Provide the (X, Y) coordinate of the cell's center where the given text is located.  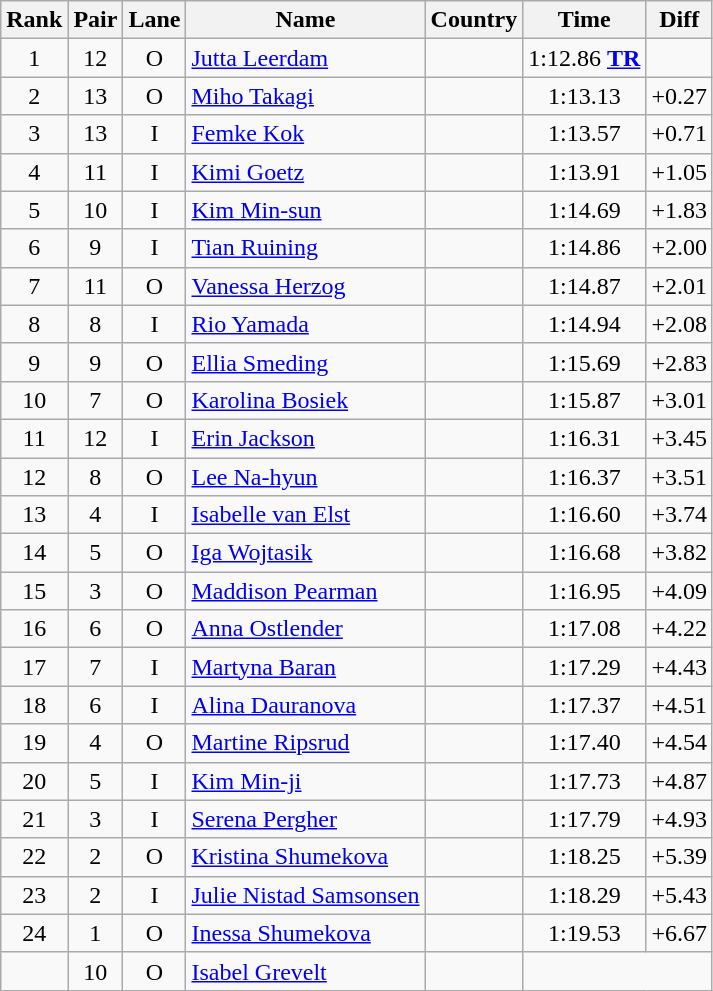
Rio Yamada (306, 324)
1:14.87 (584, 286)
1:16.95 (584, 591)
Tian Ruining (306, 248)
18 (34, 705)
Pair (96, 20)
24 (34, 933)
Inessa Shumekova (306, 933)
17 (34, 667)
Time (584, 20)
+4.54 (680, 743)
1:16.68 (584, 553)
Name (306, 20)
+3.01 (680, 400)
+3.45 (680, 438)
1:17.73 (584, 781)
23 (34, 895)
19 (34, 743)
Anna Ostlender (306, 629)
1:18.29 (584, 895)
+1.83 (680, 210)
1:13.13 (584, 96)
Jutta Leerdam (306, 58)
+1.05 (680, 172)
Kristina Shumekova (306, 857)
14 (34, 553)
Miho Takagi (306, 96)
1:16.31 (584, 438)
Martine Ripsrud (306, 743)
1:17.79 (584, 819)
1:14.94 (584, 324)
1:16.60 (584, 515)
Martyna Baran (306, 667)
1:19.53 (584, 933)
1:17.40 (584, 743)
+4.43 (680, 667)
Rank (34, 20)
Kimi Goetz (306, 172)
+5.43 (680, 895)
16 (34, 629)
15 (34, 591)
+3.82 (680, 553)
Isabel Grevelt (306, 971)
Diff (680, 20)
+4.93 (680, 819)
1:17.37 (584, 705)
1:13.57 (584, 134)
+4.51 (680, 705)
1:15.69 (584, 362)
Lane (154, 20)
+3.74 (680, 515)
1:17.29 (584, 667)
+5.39 (680, 857)
1:18.25 (584, 857)
+0.71 (680, 134)
+6.67 (680, 933)
Serena Pergher (306, 819)
1:14.69 (584, 210)
Isabelle van Elst (306, 515)
+2.01 (680, 286)
1:14.86 (584, 248)
+4.09 (680, 591)
Femke Kok (306, 134)
Kim Min-ji (306, 781)
Maddison Pearman (306, 591)
1:13.91 (584, 172)
Karolina Bosiek (306, 400)
22 (34, 857)
+4.87 (680, 781)
Country (474, 20)
+2.08 (680, 324)
21 (34, 819)
1:16.37 (584, 477)
20 (34, 781)
Lee Na-hyun (306, 477)
Iga Wojtasik (306, 553)
1:15.87 (584, 400)
Vanessa Herzog (306, 286)
Alina Dauranova (306, 705)
Julie Nistad Samsonsen (306, 895)
+0.27 (680, 96)
+2.00 (680, 248)
+3.51 (680, 477)
1:17.08 (584, 629)
Erin Jackson (306, 438)
Kim Min-sun (306, 210)
Ellia Smeding (306, 362)
1:12.86 TR (584, 58)
+4.22 (680, 629)
+2.83 (680, 362)
